From the cell containing the given text, extract its center point as (X, Y) coordinate. 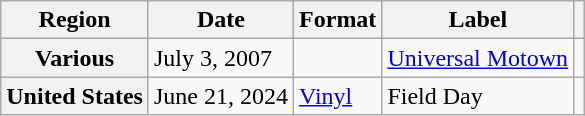
Field Day (478, 96)
Format (338, 20)
Various (75, 58)
June 21, 2024 (220, 96)
Universal Motown (478, 58)
United States (75, 96)
July 3, 2007 (220, 58)
Region (75, 20)
Label (478, 20)
Vinyl (338, 96)
Date (220, 20)
